Output the [x, y] coordinate of the center of the cell containing the given text.  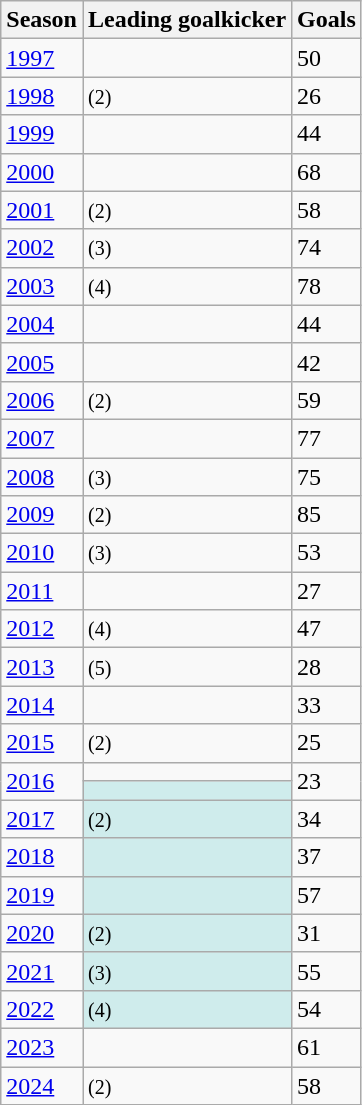
74 [327, 248]
2013 [42, 667]
2003 [42, 286]
27 [327, 591]
68 [327, 172]
23 [327, 781]
2023 [42, 1047]
(5) [186, 667]
2018 [42, 857]
53 [327, 553]
50 [327, 58]
47 [327, 629]
2019 [42, 895]
2004 [42, 324]
2020 [42, 933]
2022 [42, 1009]
Leading goalkicker [186, 20]
55 [327, 971]
33 [327, 705]
37 [327, 857]
25 [327, 743]
2000 [42, 172]
2021 [42, 971]
2007 [42, 438]
59 [327, 400]
2009 [42, 515]
75 [327, 477]
31 [327, 933]
2012 [42, 629]
2008 [42, 477]
2014 [42, 705]
42 [327, 362]
85 [327, 515]
2016 [42, 781]
26 [327, 96]
2002 [42, 248]
2011 [42, 591]
57 [327, 895]
1998 [42, 96]
28 [327, 667]
61 [327, 1047]
Season [42, 20]
78 [327, 286]
54 [327, 1009]
2015 [42, 743]
2001 [42, 210]
2017 [42, 819]
2005 [42, 362]
34 [327, 819]
2010 [42, 553]
Goals [327, 20]
2024 [42, 1085]
1997 [42, 58]
77 [327, 438]
1999 [42, 134]
2006 [42, 400]
